Extract the [x, y] coordinate from the center of the cell holding the provided text.  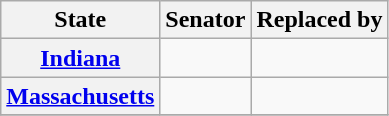
Massachusetts [80, 96]
Replaced by [320, 20]
State [80, 20]
Senator [206, 20]
Indiana [80, 58]
